Find where the given text appears and provide that cell's center as (X, Y) coordinate. 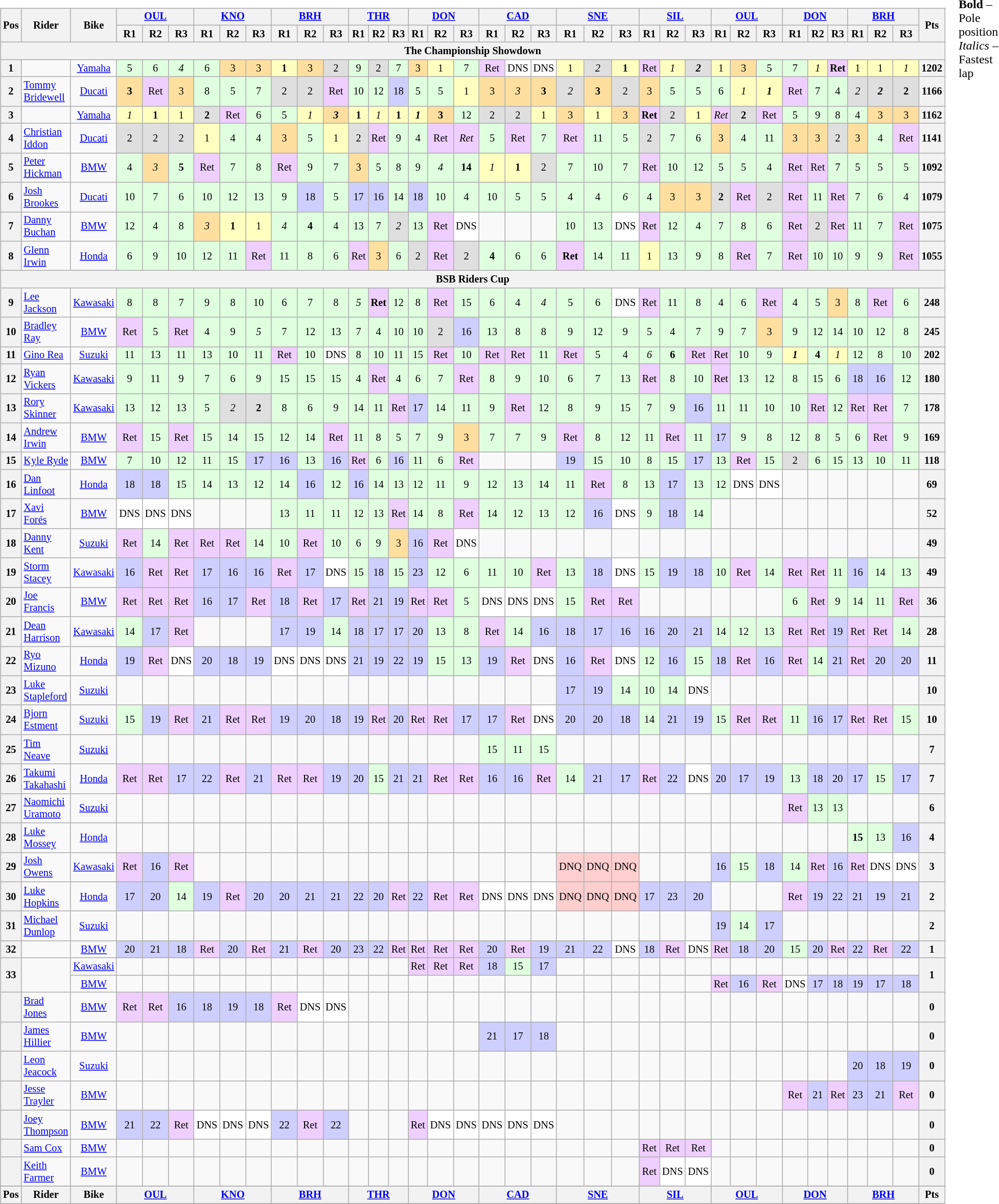
Danny Buchan (46, 227)
Tommy Bridewell (46, 91)
31 (11, 926)
Keith Farmer (46, 1172)
Gino Rea (46, 356)
Ryan Vickers (46, 379)
33 (11, 975)
Jesse Trayler (46, 1096)
Luke Hopkins (46, 896)
245 (932, 332)
Kyle Ryde (46, 461)
Luke Mossey (46, 838)
1162 (932, 115)
1166 (932, 91)
Rory Skinner (46, 408)
Ryo Mizuno (46, 661)
27 (11, 808)
The Championship Showdown (473, 51)
26 (11, 779)
Joey Thompson (46, 1125)
248 (932, 303)
BSB Riders Cup (473, 279)
Storm Stacey (46, 573)
Josh Owens (46, 867)
Dan Linfoot (46, 484)
Takumi Takahashi (46, 779)
32 (11, 950)
69 (932, 484)
Leon Jeacock (46, 1066)
Naomichi Uramoto (46, 808)
Dean Harrison (46, 631)
169 (932, 438)
29 (11, 867)
Peter Hickman (46, 168)
30 (11, 896)
52 (932, 514)
1079 (932, 197)
Sam Cox (46, 1148)
Xavi Forés (46, 514)
36 (932, 602)
Bradley Ray (46, 332)
Glenn Irwin (46, 256)
Luke Stapleford (46, 691)
1055 (932, 256)
180 (932, 379)
24 (11, 720)
202 (932, 356)
178 (932, 408)
1141 (932, 138)
Bjorn Estment (46, 720)
Lee Jackson (46, 303)
Tim Neave (46, 749)
Brad Jones (46, 1007)
118 (932, 461)
25 (11, 749)
Josh Brookes (46, 197)
Danny Kent (46, 543)
1202 (932, 68)
James Hillier (46, 1036)
1092 (932, 168)
Joe Francis (46, 602)
1075 (932, 227)
Andrew Irwin (46, 438)
Christian Iddon (46, 138)
Michael Dunlop (46, 926)
